Return the (X, Y) coordinate for the center point of the cell that contains the specified text.  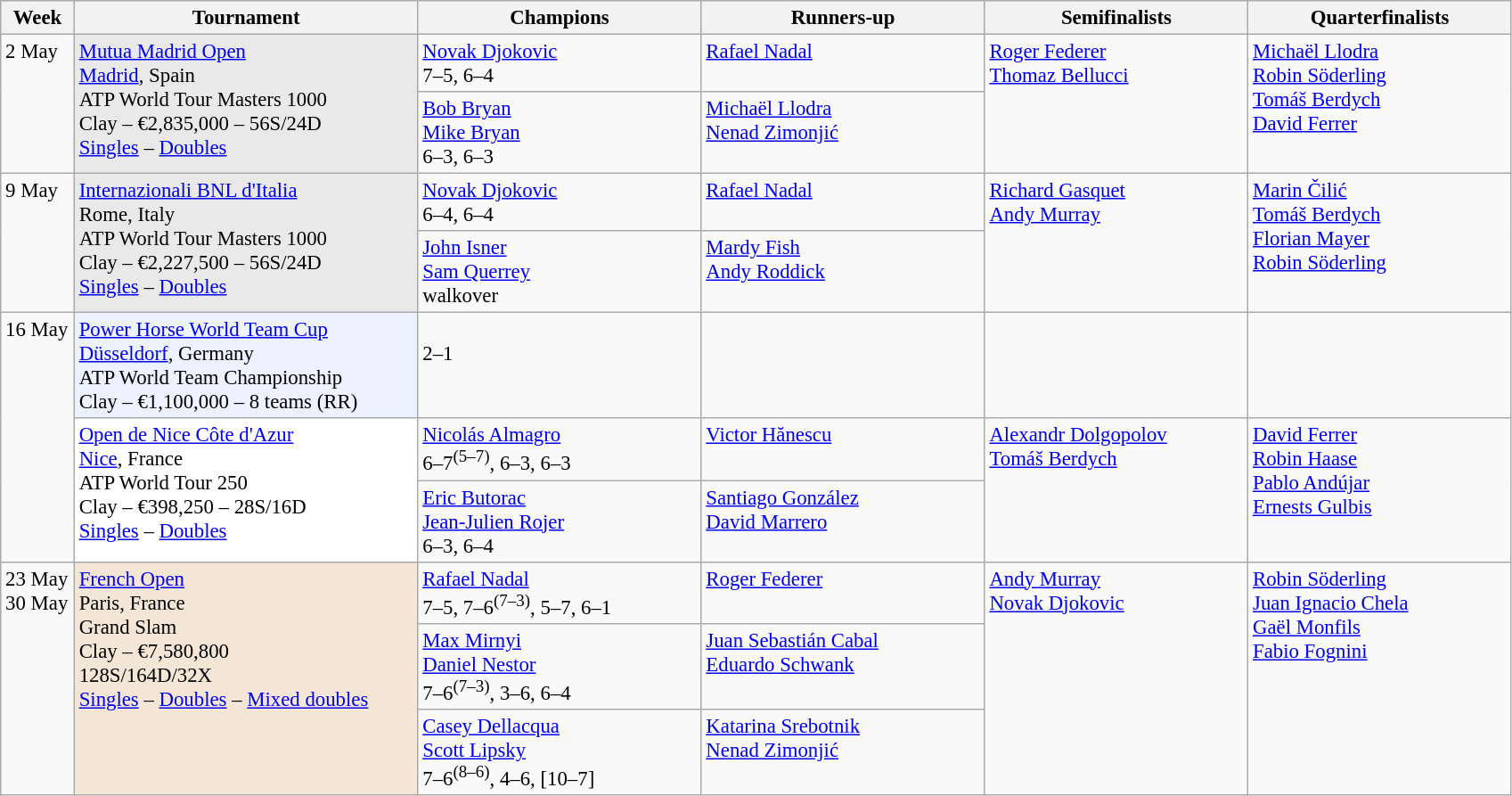
Juan Sebastián Cabal Eduardo Schwank (843, 666)
9 May (37, 243)
Rafael Nadal7–5, 7–6(7–3), 5–7, 6–1 (560, 592)
Roger Federer (843, 592)
Mardy Fish Andy Roddick (843, 272)
Mutua Madrid Open Madrid, SpainATP World Tour Masters 1000Clay – €2,835,000 – 56S/24DSingles – Doubles (246, 104)
Eric Butorac Jean-Julien Rojer 6–3, 6–4 (560, 521)
Max Mirnyi Daniel Nestor7–6(7–3), 3–6, 6–4 (560, 666)
Victor Hănescu (843, 449)
Nicolás Almagro 6–7(5–7), 6–3, 6–3 (560, 449)
16 May (37, 437)
Open de Nice Côte d'Azur Nice, FranceATP World Tour 250Clay – €398,250 – 28S/16DSingles – Doubles (246, 490)
French Open Paris, FranceGrand SlamClay – €7,580,800128S/164D/32XSingles – Doubles – Mixed doubles (246, 678)
Marin Čilić Tomáš Berdych Florian Mayer Robin Söderling (1380, 243)
Runners-up (843, 18)
Quarterfinalists (1380, 18)
Tournament (246, 18)
Champions (560, 18)
David Ferrer Robin Haase Pablo Andújar Ernests Gulbis (1380, 490)
Casey Dellacqua Scott Lipsky 7–6(8–6), 4–6, [10–7] (560, 752)
Michaël Llodra Robin Söderling Tomáš Berdych David Ferrer (1380, 104)
Katarina Srebotnik Nenad Zimonjić (843, 752)
Andy Murray Novak Djokovic (1116, 678)
Roger Federer Thomaz Bellucci (1116, 104)
Alexandr Dolgopolov Tomáš Berdych (1116, 490)
Power Horse World Team Cup Düsseldorf, GermanyATP World Team ChampionshipClay – €1,100,000 – 8 teams (RR) (246, 365)
Robin Söderling Juan Ignacio Chela Gaël Monfils Fabio Fognini (1380, 678)
Novak Djokovic7–5, 6–4 (560, 64)
Richard Gasquet Andy Murray (1116, 243)
Santiago González David Marrero (843, 521)
Week (37, 18)
Bob Bryan Mike Bryan 6–3, 6–3 (560, 133)
2 May (37, 104)
John Isner Sam Querreywalkover (560, 272)
Internazionali BNL d'Italia Rome, ItalyATP World Tour Masters 1000Clay – €2,227,500 – 56S/24DSingles – Doubles (246, 243)
23 May30 May (37, 678)
Novak Djokovic6–4, 6–4 (560, 203)
Semifinalists (1116, 18)
Michaël Llodra Nenad Zimonjić (843, 133)
2–1 (560, 365)
